Determine the (X, Y) coordinate at the center of the cell enclosing the given text.  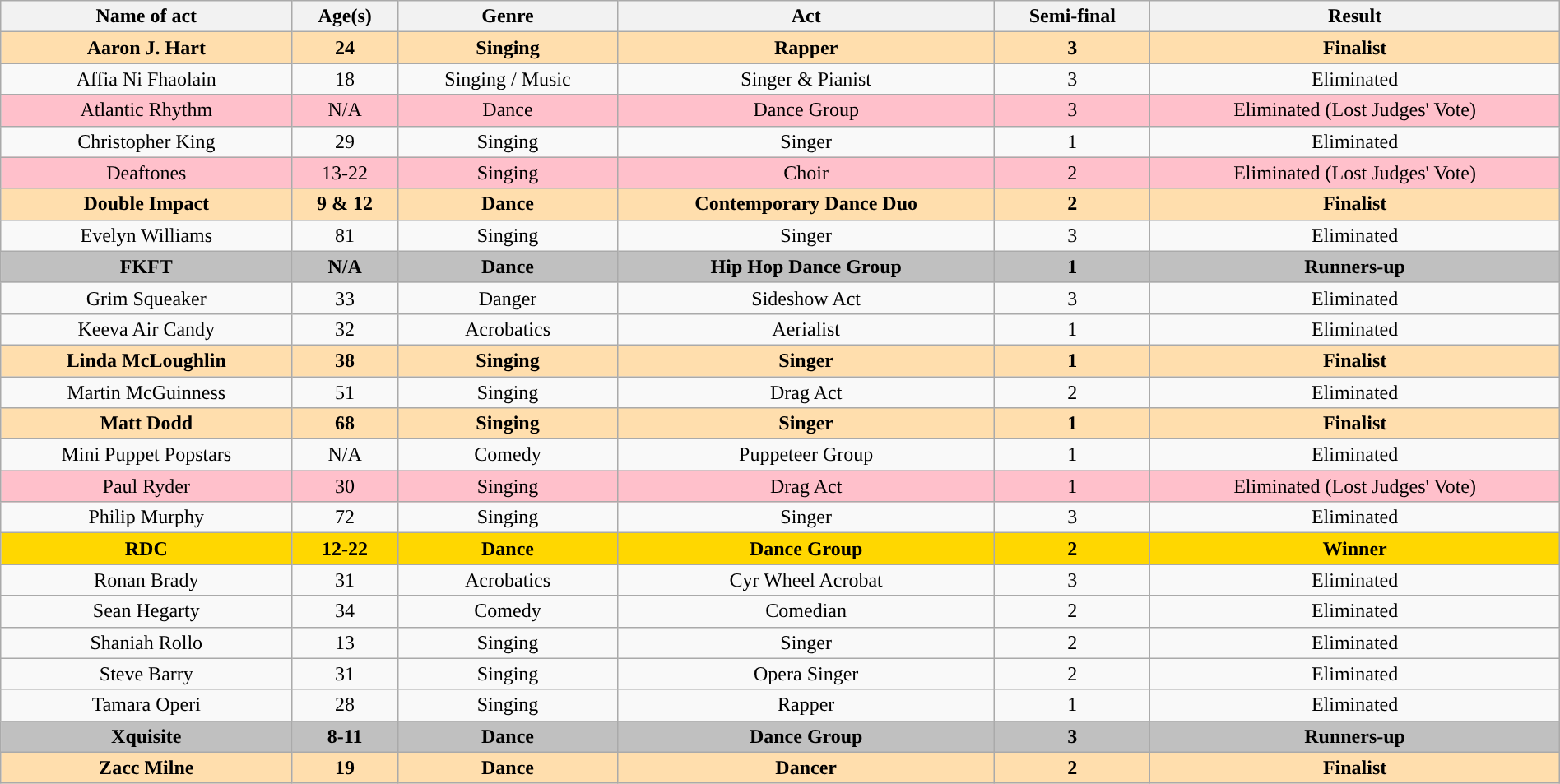
Aaron J. Hart (146, 48)
Danger (507, 298)
Zacc Milne (146, 768)
Tamara Operi (146, 705)
Choir (806, 173)
Atlantic Rhythm (146, 110)
72 (346, 517)
Sean Hegarty (146, 611)
68 (346, 424)
Christopher King (146, 141)
38 (346, 360)
Cyr Wheel Acrobat (806, 580)
32 (346, 329)
Winner (1354, 549)
12-22 (346, 549)
Double Impact (146, 204)
Linda McLoughlin (146, 360)
Aerialist (806, 329)
Mini Puppet Popstars (146, 455)
18 (346, 79)
Dancer (806, 768)
9 & 12 (346, 204)
Ronan Brady (146, 580)
Opera Singer (806, 674)
Singing / Music (507, 79)
Puppeteer Group (806, 455)
29 (346, 141)
Deaftones (146, 173)
Evelyn Williams (146, 235)
Steve Barry (146, 674)
Matt Dodd (146, 424)
8-11 (346, 736)
FKFT (146, 267)
19 (346, 768)
Genre (507, 16)
Shaniah Rollo (146, 643)
Philip Murphy (146, 517)
Age(s) (346, 16)
Singer & Pianist (806, 79)
33 (346, 298)
Paul Ryder (146, 486)
Contemporary Dance Duo (806, 204)
34 (346, 611)
51 (346, 392)
Name of act (146, 16)
Affia Ni Fhaolain (146, 79)
Martin McGuinness (146, 392)
Act (806, 16)
81 (346, 235)
28 (346, 705)
Semi-final (1073, 16)
13 (346, 643)
13-22 (346, 173)
Keeva Air Candy (146, 329)
Hip Hop Dance Group (806, 267)
Grim Squeaker (146, 298)
RDC (146, 549)
Sideshow Act (806, 298)
Result (1354, 16)
30 (346, 486)
24 (346, 48)
Comedian (806, 611)
Xquisite (146, 736)
